Identify which cell holds the provided text, then report its (x, y) central coordinate. 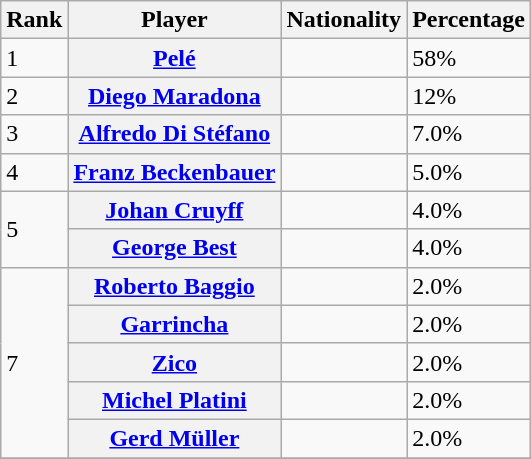
3 (34, 134)
4 (34, 172)
Diego Maradona (174, 96)
Nationality (344, 20)
Player (174, 20)
7 (34, 362)
12% (469, 96)
Alfredo Di Stéfano (174, 134)
Percentage (469, 20)
Rank (34, 20)
1 (34, 58)
58% (469, 58)
Franz Beckenbauer (174, 172)
Garrincha (174, 324)
George Best (174, 248)
Zico (174, 362)
Roberto Baggio (174, 286)
7.0% (469, 134)
Pelé (174, 58)
2 (34, 96)
Michel Platini (174, 400)
5.0% (469, 172)
Gerd Müller (174, 438)
Johan Cruyff (174, 210)
5 (34, 229)
